Determine the [x, y] coordinate at the center of the cell enclosing the given text.  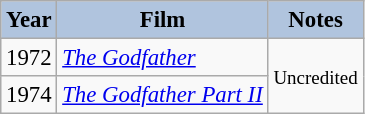
1972 [29, 58]
Notes [316, 20]
The Godfather [162, 58]
Uncredited [316, 76]
The Godfather Part II [162, 95]
Film [162, 20]
Year [29, 20]
1974 [29, 95]
